From the cell containing the given text, extract its center point as (X, Y) coordinate. 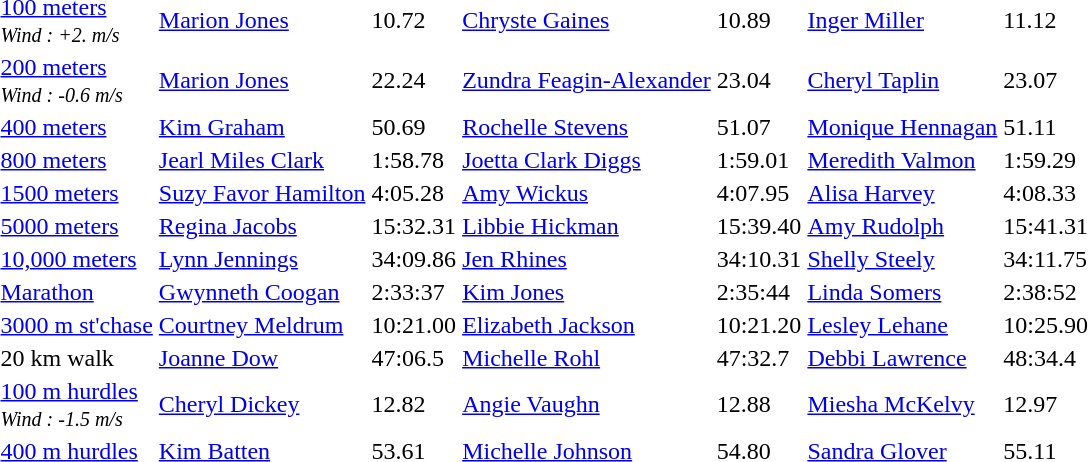
Lesley Lehane (902, 325)
23.04 (759, 80)
Courtney Meldrum (262, 325)
12.88 (759, 404)
47:06.5 (414, 358)
Michelle Rohl (587, 358)
10:21.00 (414, 325)
Miesha McKelvy (902, 404)
1:58.78 (414, 160)
50.69 (414, 127)
Elizabeth Jackson (587, 325)
4:05.28 (414, 193)
51.07 (759, 127)
47:32.7 (759, 358)
4:07.95 (759, 193)
15:39.40 (759, 226)
Rochelle Stevens (587, 127)
1:59.01 (759, 160)
Cheryl Taplin (902, 80)
34:10.31 (759, 259)
Angie Vaughn (587, 404)
Linda Somers (902, 292)
Alisa Harvey (902, 193)
Libbie Hickman (587, 226)
Gwynneth Coogan (262, 292)
Amy Rudolph (902, 226)
10:21.20 (759, 325)
Monique Hennagan (902, 127)
Kim Graham (262, 127)
Amy Wickus (587, 193)
22.24 (414, 80)
34:09.86 (414, 259)
2:33:37 (414, 292)
Debbi Lawrence (902, 358)
Lynn Jennings (262, 259)
12.82 (414, 404)
Zundra Feagin-Alexander (587, 80)
15:32.31 (414, 226)
Cheryl Dickey (262, 404)
2:35:44 (759, 292)
Joanne Dow (262, 358)
Kim Jones (587, 292)
Joetta Clark Diggs (587, 160)
Meredith Valmon (902, 160)
Regina Jacobs (262, 226)
Shelly Steely (902, 259)
Marion Jones (262, 80)
Jen Rhines (587, 259)
Jearl Miles Clark (262, 160)
Suzy Favor Hamilton (262, 193)
